Determine the [x, y] coordinate at the center of the cell enclosing the given text.  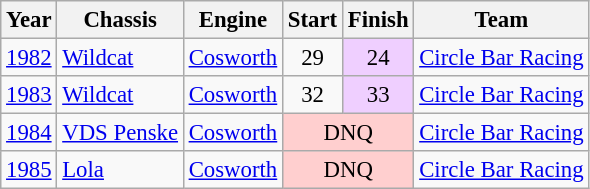
32 [313, 95]
33 [378, 95]
Start [313, 20]
1985 [29, 170]
1984 [29, 133]
Engine [232, 20]
VDS Penske [120, 133]
Team [502, 20]
Chassis [120, 20]
1982 [29, 58]
29 [313, 58]
Finish [378, 20]
1983 [29, 95]
Year [29, 20]
Lola [120, 170]
24 [378, 58]
